Identify which cell holds the provided text, then report its (x, y) central coordinate. 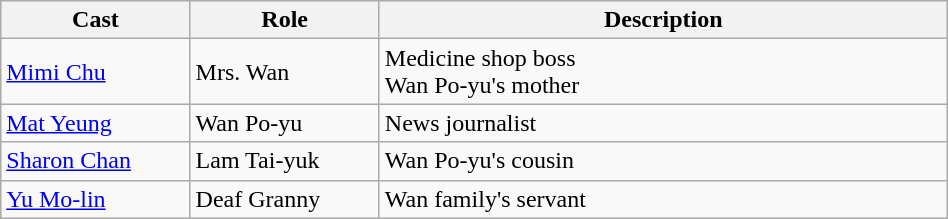
Role (284, 20)
Medicine shop bossWan Po-yu's mother (663, 72)
Mimi Chu (96, 72)
Yu Mo-lin (96, 199)
Sharon Chan (96, 161)
Cast (96, 20)
Mat Yeung (96, 123)
Wan Po-yu's cousin (663, 161)
Wan family's servant (663, 199)
News journalist (663, 123)
Description (663, 20)
Mrs. Wan (284, 72)
Wan Po-yu (284, 123)
Deaf Granny (284, 199)
Lam Tai-yuk (284, 161)
